Determine the (x, y) coordinate at the center of the cell enclosing the given text.  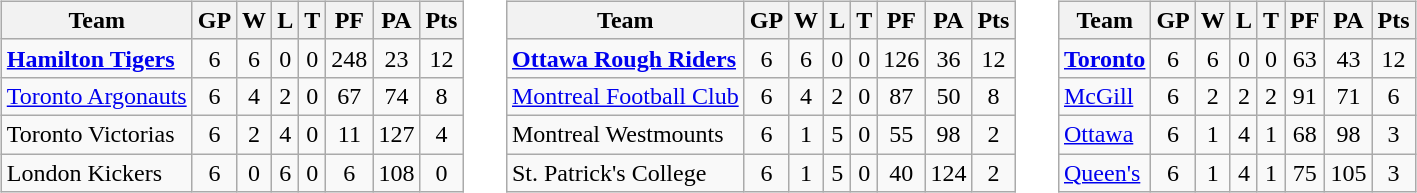
Toronto Argonauts (96, 96)
Ottawa Rough Riders (625, 58)
23 (396, 58)
87 (902, 96)
68 (1304, 134)
36 (948, 58)
63 (1304, 58)
Toronto (1104, 58)
91 (1304, 96)
108 (396, 173)
Montreal Westmounts (625, 134)
Montreal Football Club (625, 96)
Hamilton Tigers (96, 58)
67 (350, 96)
Queen's (1104, 173)
126 (902, 58)
248 (350, 58)
43 (1348, 58)
74 (396, 96)
105 (1348, 173)
40 (902, 173)
75 (1304, 173)
Toronto Victorias (96, 134)
50 (948, 96)
11 (350, 134)
124 (948, 173)
127 (396, 134)
McGill (1104, 96)
London Kickers (96, 173)
Ottawa (1104, 134)
St. Patrick's College (625, 173)
55 (902, 134)
71 (1348, 96)
